Return [X, Y] of the center of cell containing provided text 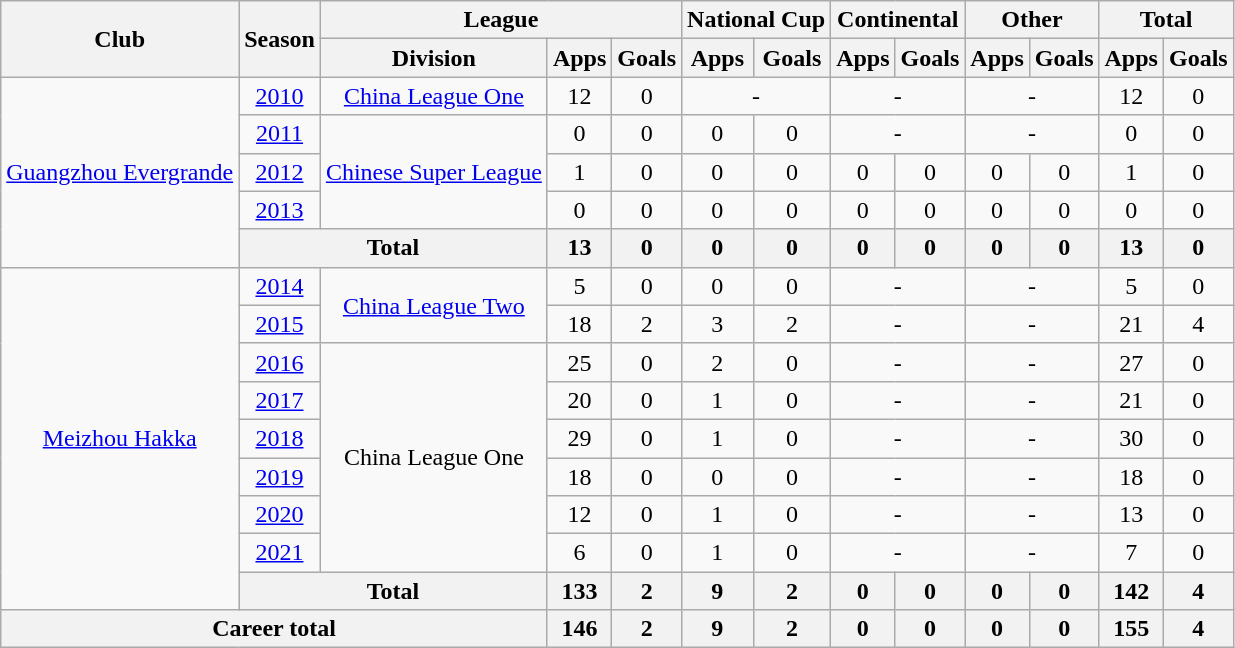
6 [579, 553]
3 [718, 324]
2018 [280, 438]
2017 [280, 400]
Season [280, 39]
Chinese Super League [434, 172]
Division [434, 58]
Continental [898, 20]
2020 [280, 515]
League [500, 20]
2019 [280, 477]
Guangzhou Evergrande [120, 172]
30 [1131, 438]
Career total [274, 629]
2013 [280, 210]
29 [579, 438]
National Cup [756, 20]
2016 [280, 362]
2015 [280, 324]
133 [579, 591]
2014 [280, 286]
2012 [280, 172]
2011 [280, 134]
2010 [280, 96]
Other [1032, 20]
27 [1131, 362]
Club [120, 39]
146 [579, 629]
20 [579, 400]
Meizhou Hakka [120, 438]
25 [579, 362]
2021 [280, 553]
China League Two [434, 305]
142 [1131, 591]
155 [1131, 629]
7 [1131, 553]
